Return [X, Y] of the center of cell containing provided text 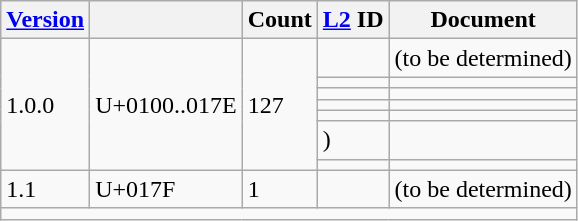
L2 ID [353, 20]
Version [46, 20]
Count [280, 20]
U+0100..017E [166, 104]
127 [280, 104]
Document [483, 20]
) [353, 140]
1.0.0 [46, 104]
U+017F [166, 189]
1.1 [46, 189]
1 [280, 189]
